Return the (x, y) coordinate for the center point of the cell that contains the specified text.  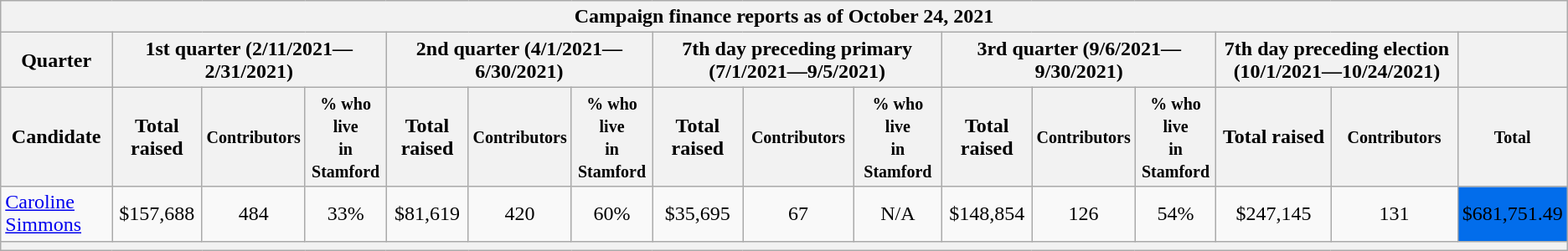
7th day preceding primary (7/1/2021—9/5/2021) (797, 60)
420 (519, 214)
60% (611, 214)
3rd quarter (9/6/2021—9/30/2021) (1079, 60)
Total (1513, 137)
$247,145 (1273, 214)
67 (798, 214)
7th day preceding election (10/1/2021—10/24/2021) (1337, 60)
1st quarter (2/11/2021—2/31/2021) (250, 60)
131 (1394, 214)
N/A (898, 214)
54% (1176, 214)
$157,688 (157, 214)
$35,695 (698, 214)
2nd quarter (4/1/2021—6/30/2021) (519, 60)
Quarter (57, 60)
$81,619 (427, 214)
33% (345, 214)
126 (1084, 214)
$148,854 (987, 214)
484 (253, 214)
Candidate (57, 137)
Caroline Simmons (57, 214)
Campaign finance reports as of October 24, 2021 (784, 17)
$681,751.49 (1513, 214)
